Return the (x, y) coordinate for the center point of the cell that contains the specified text.  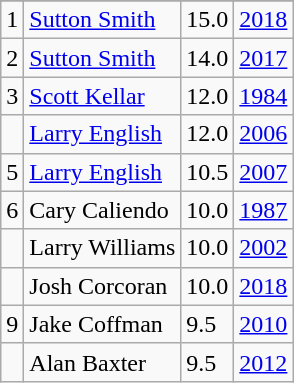
14.0 (208, 58)
1987 (264, 210)
6 (12, 210)
Alan Baxter (102, 362)
3 (12, 96)
2017 (264, 58)
15.0 (208, 20)
Larry Williams (102, 248)
10.5 (208, 172)
Jake Coffman (102, 324)
2007 (264, 172)
1 (12, 20)
5 (12, 172)
Cary Caliendo (102, 210)
9 (12, 324)
2012 (264, 362)
2010 (264, 324)
1984 (264, 96)
2 (12, 58)
2006 (264, 134)
Josh Corcoran (102, 286)
2002 (264, 248)
Scott Kellar (102, 96)
